Output the [x, y] coordinate of the center of the cell containing the given text.  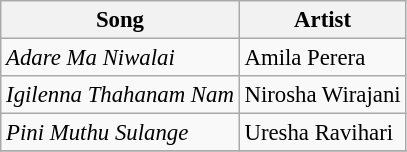
Adare Ma Niwalai [120, 58]
Pini Muthu Sulange [120, 133]
Uresha Ravihari [322, 133]
Nirosha Wirajani [322, 95]
Song [120, 20]
Amila Perera [322, 58]
Artist [322, 20]
Igilenna Thahanam Nam [120, 95]
